For the text-containing cell, return its midpoint in [x, y] coordinate format. 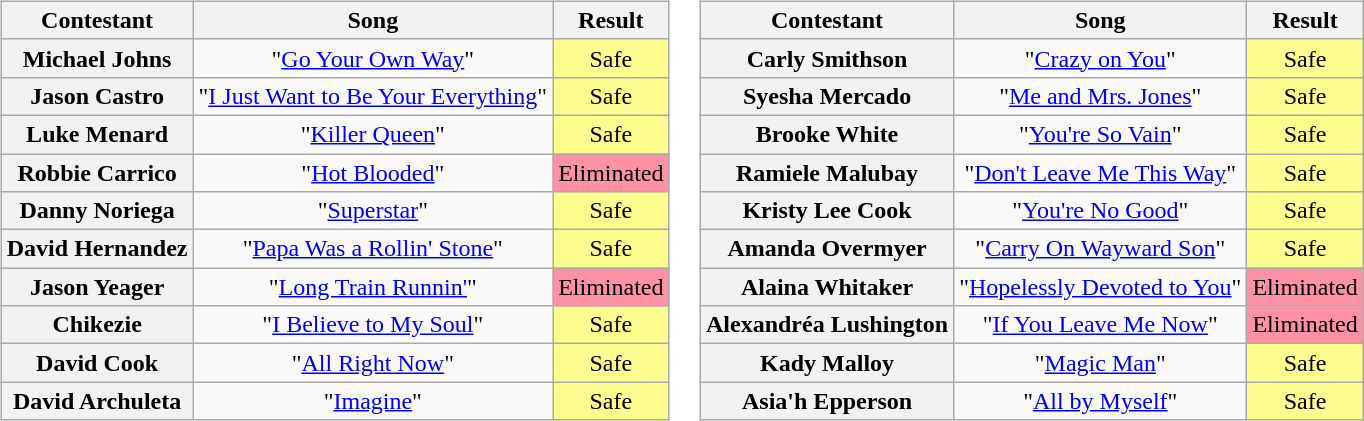
Carly Smithson [826, 58]
"You're No Good" [1100, 211]
Jason Yeager [97, 287]
"Crazy on You" [1100, 58]
"Imagine" [373, 401]
"Me and Mrs. Jones" [1100, 96]
Danny Noriega [97, 211]
"Don't Leave Me This Way" [1100, 173]
Syesha Mercado [826, 96]
Asia'h Epperson [826, 401]
Ramiele Malubay [826, 173]
"I Believe to My Soul" [373, 325]
David Archuleta [97, 401]
"Long Train Runnin'" [373, 287]
"Go Your Own Way" [373, 58]
Alexandréa Lushington [826, 325]
"Hopelessly Devoted to You" [1100, 287]
"Carry On Wayward Son" [1100, 249]
Kristy Lee Cook [826, 211]
Kady Malloy [826, 363]
"Papa Was a Rollin' Stone" [373, 249]
Brooke White [826, 134]
Robbie Carrico [97, 173]
Luke Menard [97, 134]
Michael Johns [97, 58]
Chikezie [97, 325]
David Hernandez [97, 249]
"If You Leave Me Now" [1100, 325]
Jason Castro [97, 96]
David Cook [97, 363]
"Superstar" [373, 211]
Alaina Whitaker [826, 287]
"You're So Vain" [1100, 134]
Amanda Overmyer [826, 249]
"Killer Queen" [373, 134]
"Magic Man" [1100, 363]
"All Right Now" [373, 363]
"All by Myself" [1100, 401]
"Hot Blooded" [373, 173]
"I Just Want to Be Your Everything" [373, 96]
